Locate the cell with the specified text and output its (X, Y) center coordinate. 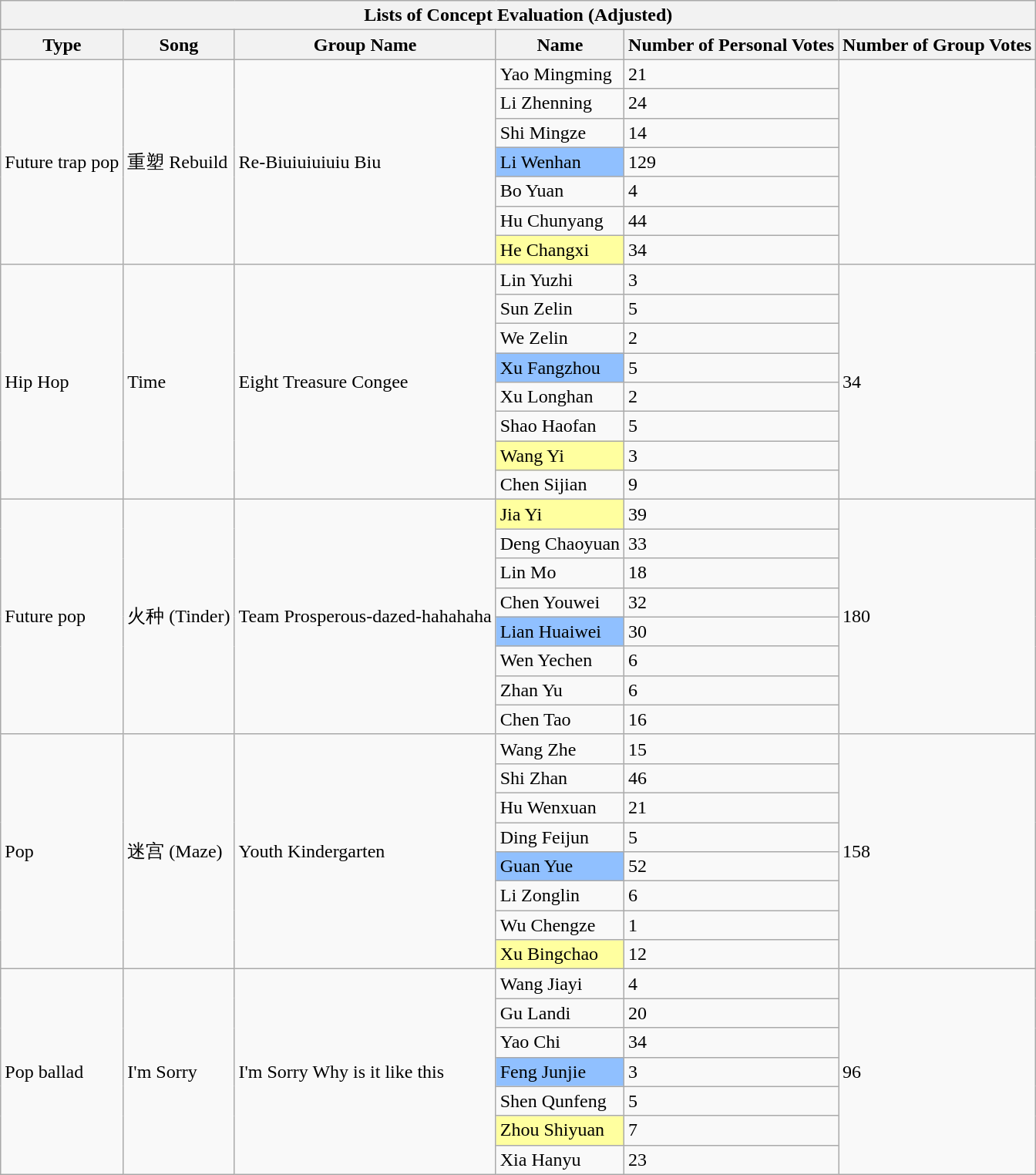
12 (732, 954)
Pop ballad (62, 1072)
Shen Qunfeng (560, 1101)
火种 (Tinder) (179, 617)
Feng Junjie (560, 1072)
20 (732, 1013)
迷宫 (Maze) (179, 851)
Type (62, 45)
Deng Chaoyuan (560, 544)
Wang Yi (560, 456)
Lists of Concept Evaluation (Adjusted) (518, 15)
Zhou Shiyuan (560, 1130)
24 (732, 103)
Wang Zhe (560, 749)
Xu Longhan (560, 397)
96 (937, 1072)
Guan Yue (560, 867)
Xu Bingchao (560, 954)
Hip Hop (62, 382)
I'm Sorry (179, 1072)
Wen Yechen (560, 661)
Lin Mo (560, 573)
180 (937, 617)
46 (732, 778)
Li Zhenning (560, 103)
Wang Jiayi (560, 984)
Eight Treasure Congee (365, 382)
Li Zonglin (560, 896)
15 (732, 749)
Li Wenhan (560, 162)
14 (732, 133)
32 (732, 602)
Hu Wenxuan (560, 807)
Yao Mingming (560, 74)
Zhan Yu (560, 690)
He Changxi (560, 250)
Team Prosperous-dazed-hahahaha (365, 617)
16 (732, 719)
39 (732, 514)
I'm Sorry Why is it like this (365, 1072)
129 (732, 162)
Name (560, 45)
Song (179, 45)
18 (732, 573)
Lin Yuzhi (560, 279)
Youth Kindergarten (365, 851)
重塑 Rebuild (179, 162)
7 (732, 1130)
9 (732, 485)
Number of Group Votes (937, 45)
Pop (62, 851)
Chen Youwei (560, 602)
Future pop (62, 617)
30 (732, 631)
Xu Fangzhou (560, 368)
Shi Zhan (560, 778)
Chen Sijian (560, 485)
Hu Chunyang (560, 221)
Chen Tao (560, 719)
We Zelin (560, 338)
Sun Zelin (560, 308)
Bo Yuan (560, 191)
Yao Chi (560, 1042)
Wu Chengze (560, 925)
Re-Biuiuiuiuiu Biu (365, 162)
Xia Hanyu (560, 1160)
Group Name (365, 45)
Shao Haofan (560, 426)
Gu Landi (560, 1013)
Ding Feijun (560, 837)
Shi Mingze (560, 133)
Jia Yi (560, 514)
Future trap pop (62, 162)
23 (732, 1160)
158 (937, 851)
Number of Personal Votes (732, 45)
52 (732, 867)
Lian Huaiwei (560, 631)
1 (732, 925)
Time (179, 382)
44 (732, 221)
33 (732, 544)
